Pinpoint the cell where the given text exists, returning its (x, y) midpoint coordinate. 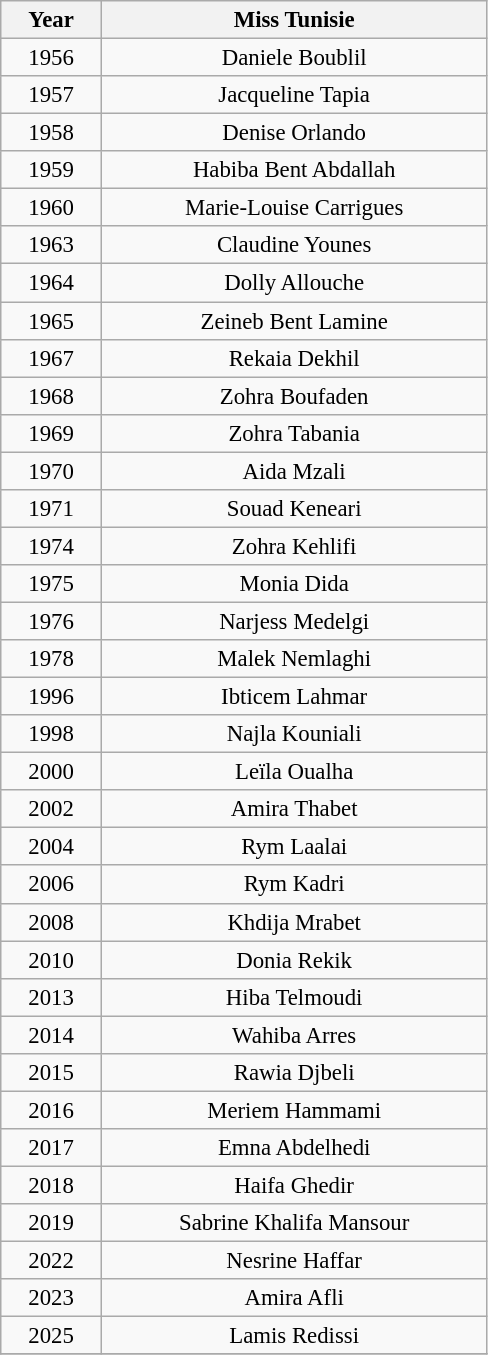
2022 (52, 1261)
1998 (52, 734)
1960 (52, 208)
Rawia Djbeli (294, 1073)
1967 (52, 358)
2017 (52, 1148)
Year (52, 20)
2000 (52, 772)
1976 (52, 621)
Zohra Kehlifi (294, 546)
1974 (52, 546)
Najla Kouniali (294, 734)
1959 (52, 170)
2008 (52, 922)
Miss Tunisie (294, 20)
1975 (52, 584)
Monia Dida (294, 584)
2013 (52, 997)
Zeineb Bent Lamine (294, 321)
1958 (52, 133)
2006 (52, 885)
2023 (52, 1298)
Wahiba Arres (294, 1035)
1969 (52, 433)
Jacqueline Tapia (294, 95)
1957 (52, 95)
2002 (52, 809)
Malek Nemlaghi (294, 659)
Dolly Allouche (294, 283)
2018 (52, 1185)
1965 (52, 321)
Amira Afli (294, 1298)
2015 (52, 1073)
1968 (52, 396)
2025 (52, 1336)
Marie-Louise Carrigues (294, 208)
Ibticem Lahmar (294, 697)
Rym Laalai (294, 847)
Amira Thabet (294, 809)
1964 (52, 283)
Hiba Telmoudi (294, 997)
Rekaia Dekhil (294, 358)
Sabrine Khalifa Mansour (294, 1223)
1996 (52, 697)
Haifa Ghedir (294, 1185)
2004 (52, 847)
1978 (52, 659)
Rym Kadri (294, 885)
1956 (52, 58)
Narjess Medelgi (294, 621)
Daniele Boublil (294, 58)
2016 (52, 1110)
Zohra Tabania (294, 433)
Emna Abdelhedi (294, 1148)
2019 (52, 1223)
Lamis Redissi (294, 1336)
1970 (52, 471)
1971 (52, 509)
Aida Mzali (294, 471)
2010 (52, 960)
1963 (52, 245)
Leïla Oualha (294, 772)
Nesrine Haffar (294, 1261)
Meriem Hammami (294, 1110)
Denise Orlando (294, 133)
Souad Keneari (294, 509)
Donia Rekik (294, 960)
Khdija Mrabet (294, 922)
Claudine Younes (294, 245)
Zohra Boufaden (294, 396)
Habiba Bent Abdallah (294, 170)
2014 (52, 1035)
